Output the (X, Y) coordinate of the center of the cell containing the given text.  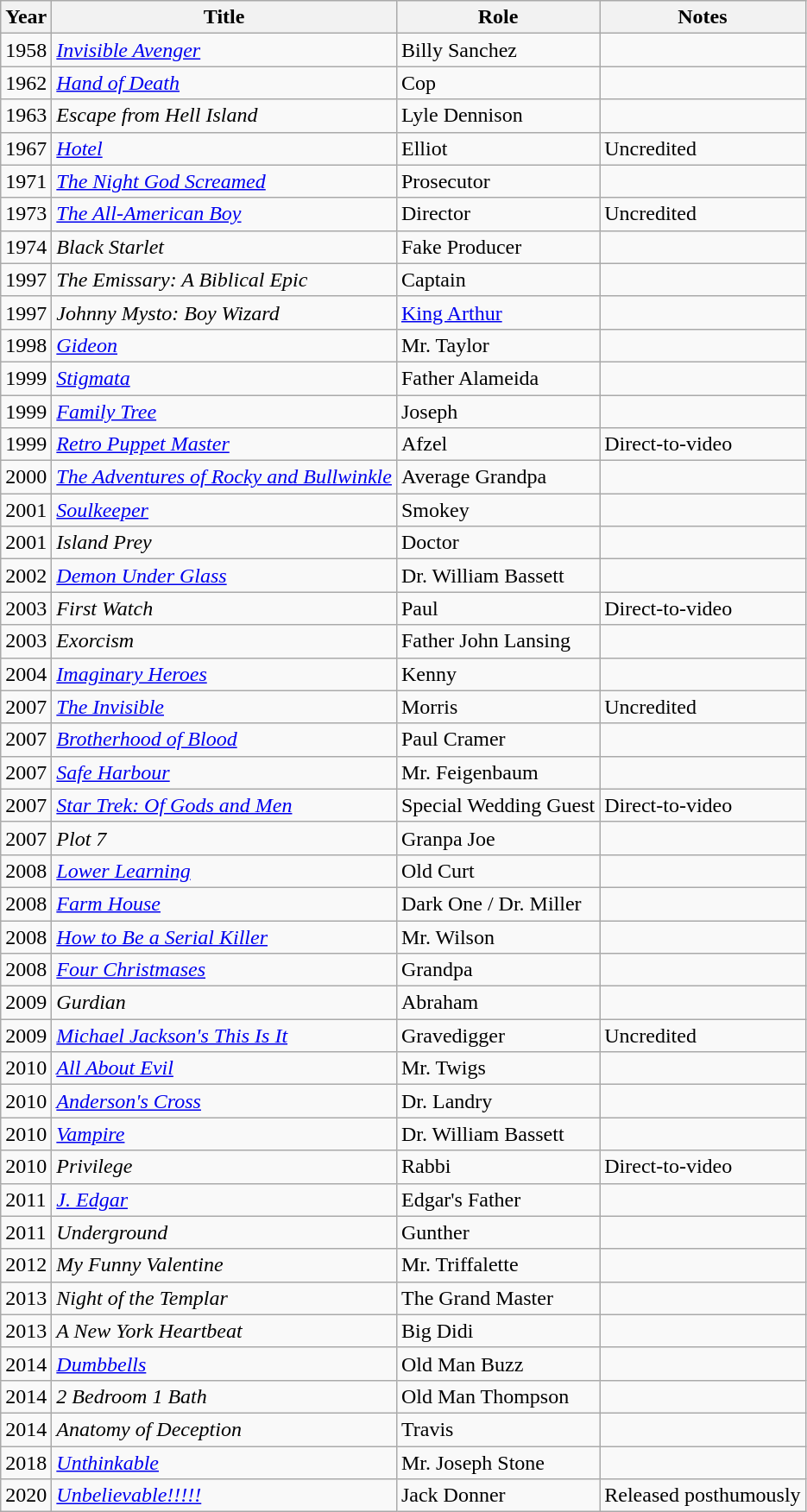
Abraham (497, 1003)
1974 (26, 247)
Gurdian (224, 1003)
Prosecutor (497, 181)
A New York Heartbeat (224, 1331)
Mr. Triffalette (497, 1265)
Anderson's Cross (224, 1101)
2000 (26, 477)
The All-American Boy (224, 214)
Michael Jackson's This Is It (224, 1036)
1962 (26, 83)
Privilege (224, 1167)
Black Starlet (224, 247)
2018 (26, 1463)
Year (26, 17)
Cop (497, 83)
Stigmata (224, 378)
Jack Donner (497, 1496)
All About Evil (224, 1068)
Fake Producer (497, 247)
My Funny Valentine (224, 1265)
The Emissary: A Biblical Epic (224, 280)
Brotherhood of Blood (224, 740)
1958 (26, 50)
Exorcism (224, 641)
How to Be a Serial Killer (224, 936)
Notes (703, 17)
Escape from Hell Island (224, 116)
Johnny Mysto: Boy Wizard (224, 312)
Four Christmases (224, 970)
Dark One / Dr. Miller (497, 904)
The Grand Master (497, 1298)
Family Tree (224, 412)
Dumbbells (224, 1364)
Safe Harbour (224, 772)
Mr. Taylor (497, 345)
Joseph (497, 412)
Unbelievable!!!!! (224, 1496)
Released posthumously (703, 1496)
Mr. Wilson (497, 936)
1971 (26, 181)
Smokey (497, 510)
Hotel (224, 148)
Travis (497, 1429)
Afzel (497, 444)
1973 (26, 214)
Kenny (497, 674)
Big Didi (497, 1331)
Director (497, 214)
Hand of Death (224, 83)
Demon Under Glass (224, 576)
Captain (497, 280)
Gunther (497, 1232)
Old Man Buzz (497, 1364)
King Arthur (497, 312)
Underground (224, 1232)
Vampire (224, 1134)
First Watch (224, 608)
Doctor (497, 543)
Edgar's Father (497, 1200)
Mr. Twigs (497, 1068)
Plot 7 (224, 838)
Lyle Dennison (497, 116)
Rabbi (497, 1167)
2002 (26, 576)
Farm House (224, 904)
Old Man Thompson (497, 1396)
1998 (26, 345)
Father Alameida (497, 378)
Father John Lansing (497, 641)
Billy Sanchez (497, 50)
Elliot (497, 148)
Gideon (224, 345)
Role (497, 17)
Island Prey (224, 543)
Unthinkable (224, 1463)
Paul (497, 608)
1967 (26, 148)
2 Bedroom 1 Bath (224, 1396)
The Adventures of Rocky and Bullwinkle (224, 477)
Night of the Templar (224, 1298)
Retro Puppet Master (224, 444)
2004 (26, 674)
Mr. Feigenbaum (497, 772)
Paul Cramer (497, 740)
Star Trek: Of Gods and Men (224, 805)
Granpa Joe (497, 838)
Old Curt (497, 871)
2012 (26, 1265)
Morris (497, 707)
Grandpa (497, 970)
Imaginary Heroes (224, 674)
1963 (26, 116)
Invisible Avenger (224, 50)
Gravedigger (497, 1036)
The Invisible (224, 707)
Title (224, 17)
2020 (26, 1496)
Lower Learning (224, 871)
Dr. Landry (497, 1101)
Soulkeeper (224, 510)
J. Edgar (224, 1200)
Anatomy of Deception (224, 1429)
Average Grandpa (497, 477)
Special Wedding Guest (497, 805)
The Night God Screamed (224, 181)
Mr. Joseph Stone (497, 1463)
